Locate the cell with the specified text and output its [X, Y] center coordinate. 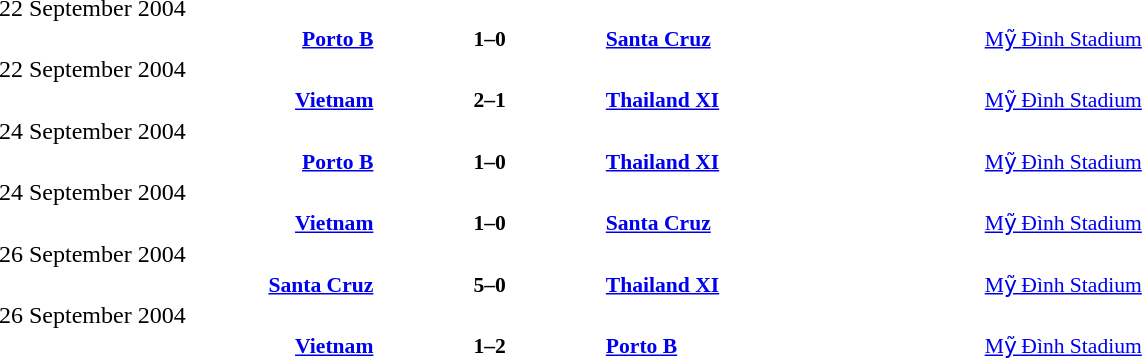
5–0 [489, 284]
2–1 [489, 100]
